Identify which cell holds the provided text, then report its [x, y] central coordinate. 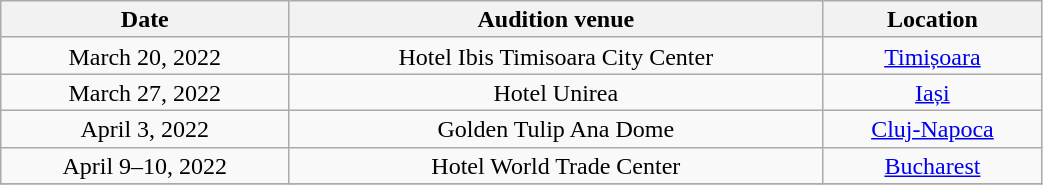
Iași [932, 92]
March 20, 2022 [145, 56]
Date [145, 20]
Hotel Unirea [556, 92]
March 27, 2022 [145, 92]
Golden Tulip Ana Dome [556, 128]
Bucharest [932, 166]
Audition venue [556, 20]
Location [932, 20]
April 9–10, 2022 [145, 166]
Timișoara [932, 56]
Cluj-Napoca [932, 128]
April 3, 2022 [145, 128]
Hotel World Trade Center [556, 166]
Hotel Ibis Timisoara City Center [556, 56]
